From the cell containing the given text, extract its center point as [X, Y] coordinate. 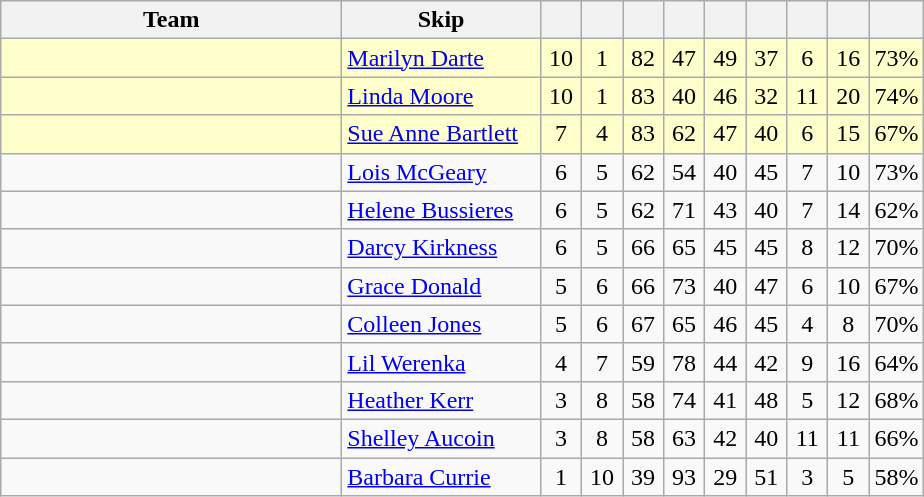
Linda Moore [442, 96]
62% [896, 210]
Colleen Jones [442, 324]
20 [848, 96]
93 [684, 477]
Grace Donald [442, 286]
49 [726, 58]
Helene Bussieres [442, 210]
82 [642, 58]
Lois McGeary [442, 172]
51 [766, 477]
39 [642, 477]
Sue Anne Bartlett [442, 134]
Team [172, 20]
37 [766, 58]
9 [808, 362]
Heather Kerr [442, 400]
59 [642, 362]
73 [684, 286]
Darcy Kirkness [442, 248]
68% [896, 400]
44 [726, 362]
Marilyn Darte [442, 58]
71 [684, 210]
67 [642, 324]
74% [896, 96]
29 [726, 477]
Barbara Currie [442, 477]
Skip [442, 20]
64% [896, 362]
66% [896, 438]
41 [726, 400]
Shelley Aucoin [442, 438]
74 [684, 400]
32 [766, 96]
58% [896, 477]
43 [726, 210]
63 [684, 438]
48 [766, 400]
14 [848, 210]
Lil Werenka [442, 362]
78 [684, 362]
15 [848, 134]
54 [684, 172]
